From the cell containing the given text, extract its center point as [x, y] coordinate. 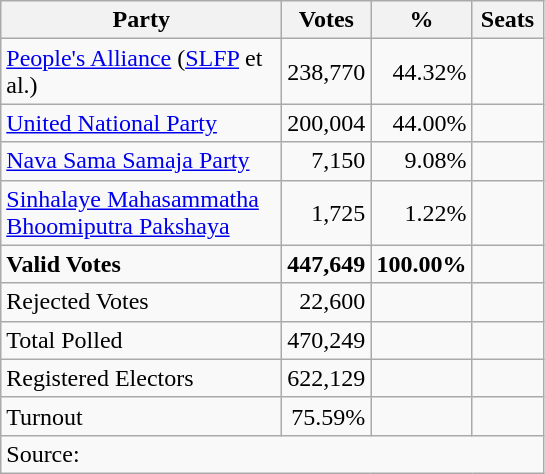
9.08% [422, 161]
622,129 [326, 378]
238,770 [326, 72]
People's Alliance (SLFP et al.) [142, 72]
Nava Sama Samaja Party [142, 161]
1.22% [422, 212]
United National Party [142, 123]
7,150 [326, 161]
Total Polled [142, 340]
75.59% [326, 416]
% [422, 20]
Valid Votes [142, 264]
1,725 [326, 212]
Party [142, 20]
44.32% [422, 72]
22,600 [326, 302]
200,004 [326, 123]
Source: [272, 454]
Registered Electors [142, 378]
470,249 [326, 340]
Votes [326, 20]
447,649 [326, 264]
Seats [508, 20]
Sinhalaye Mahasammatha Bhoomiputra Pakshaya [142, 212]
Rejected Votes [142, 302]
44.00% [422, 123]
100.00% [422, 264]
Turnout [142, 416]
